Find where the given text appears and provide that cell's center as [X, Y] coordinate. 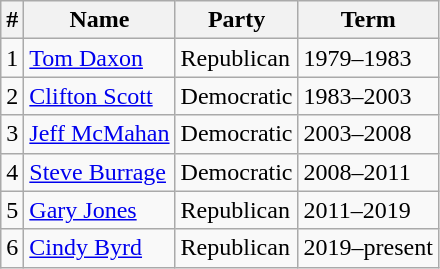
4 [12, 172]
5 [12, 210]
Term [368, 20]
Party [236, 20]
Tom Daxon [100, 58]
1979–1983 [368, 58]
2003–2008 [368, 134]
Jeff McMahan [100, 134]
2019–present [368, 248]
1983–2003 [368, 96]
2 [12, 96]
# [12, 20]
Gary Jones [100, 210]
6 [12, 248]
3 [12, 134]
Name [100, 20]
1 [12, 58]
2011–2019 [368, 210]
2008–2011 [368, 172]
Cindy Byrd [100, 248]
Steve Burrage [100, 172]
Clifton Scott [100, 96]
